Pinpoint the cell where the given text exists, returning its (X, Y) midpoint coordinate. 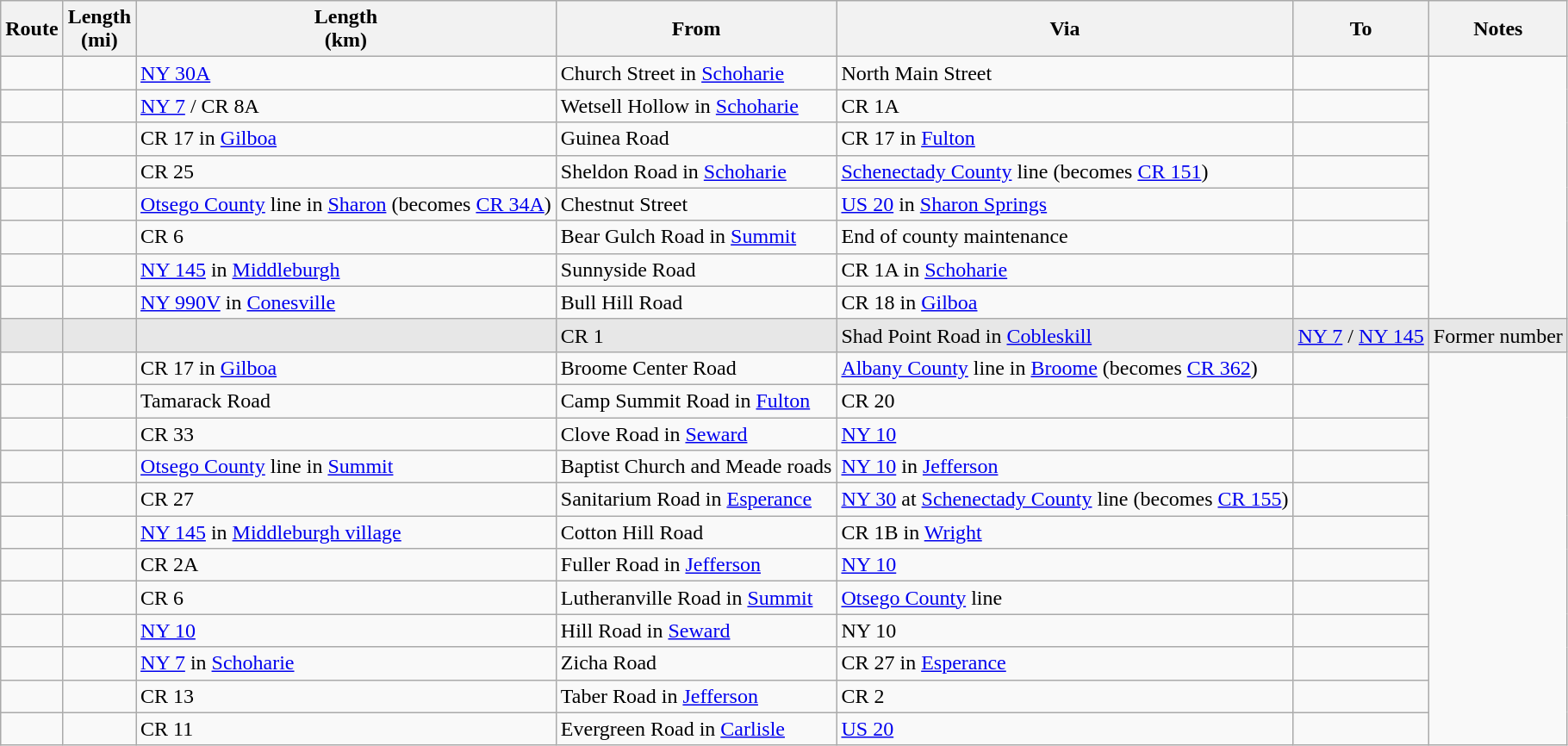
NY 7 in Schoharie (346, 663)
NY 30A (346, 73)
Guinea Road (696, 139)
Schenectady County line (becomes CR 151) (1065, 171)
Route (32, 29)
Shad Point Road in Cobleskill (1065, 335)
CR 27 (346, 500)
CR 2 (1065, 696)
NY 7 / NY 145 (1361, 335)
Hill Road in Seward (696, 631)
To (1361, 29)
Chestnut Street (696, 204)
Taber Road in Jefferson (696, 696)
End of county maintenance (1065, 237)
NY 990V in Conesville (346, 302)
Baptist Church and Meade roads (696, 467)
Otsego County line in Sharon (becomes CR 34A) (346, 204)
Lutheranville Road in Summit (696, 598)
Sunnyside Road (696, 270)
CR 1A (1065, 106)
Length(km) (346, 29)
NY 7 / CR 8A (346, 106)
CR 33 (346, 433)
Notes (1497, 29)
Otsego County line in Summit (346, 467)
CR 20 (1065, 401)
Albany County line in Broome (becomes CR 362) (1065, 368)
Length(mi) (99, 29)
Camp Summit Road in Fulton (696, 401)
NY 30 at Schenectady County line (becomes CR 155) (1065, 500)
Tamarack Road (346, 401)
Cotton Hill Road (696, 532)
Bull Hill Road (696, 302)
CR 13 (346, 696)
Wetsell Hollow in Schoharie (696, 106)
CR 27 in Esperance (1065, 663)
Sanitarium Road in Esperance (696, 500)
NY 145 in Middleburgh (346, 270)
Otsego County line (1065, 598)
Clove Road in Seward (696, 433)
Sheldon Road in Schoharie (696, 171)
Broome Center Road (696, 368)
NY 10 in Jefferson (1065, 467)
Evergreen Road in Carlisle (696, 729)
NY 145 in Middleburgh village (346, 532)
CR 1A in Schoharie (1065, 270)
US 20 (1065, 729)
CR 1B in Wright (1065, 532)
North Main Street (1065, 73)
CR 17 in Fulton (1065, 139)
From (696, 29)
Church Street in Schoharie (696, 73)
Former number (1497, 335)
CR 11 (346, 729)
Bear Gulch Road in Summit (696, 237)
US 20 in Sharon Springs (1065, 204)
Zicha Road (696, 663)
CR 25 (346, 171)
CR 18 in Gilboa (1065, 302)
Fuller Road in Jefferson (696, 565)
CR 2A (346, 565)
Via (1065, 29)
CR 1 (696, 335)
